Search for the cell housing the specified text and yield its (x, y) center coordinate. 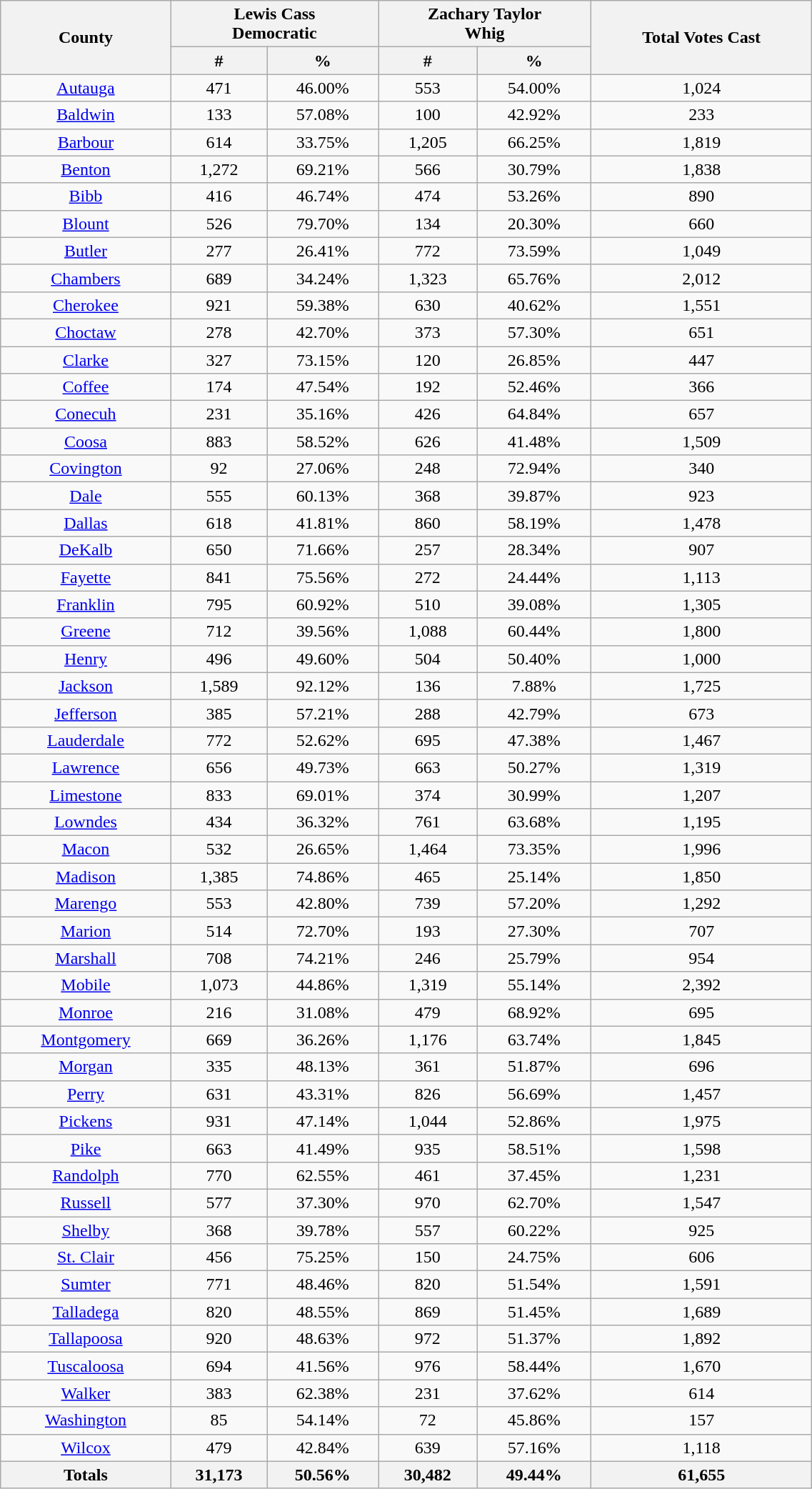
54.00% (534, 88)
48.13% (323, 1067)
976 (428, 1366)
26.41% (323, 251)
Wilcox (86, 1448)
761 (428, 822)
712 (219, 632)
327 (219, 359)
68.92% (534, 1012)
277 (219, 251)
47.54% (323, 387)
31,173 (219, 1475)
532 (219, 850)
37.62% (534, 1393)
673 (701, 713)
461 (428, 1175)
923 (701, 496)
51.37% (534, 1339)
24.44% (534, 577)
24.75% (534, 1258)
Mobile (86, 985)
39.78% (323, 1230)
1,000 (701, 659)
52.46% (534, 387)
58.51% (534, 1148)
577 (219, 1202)
630 (428, 305)
1,049 (701, 251)
36.32% (323, 822)
34.24% (323, 278)
Washington (86, 1420)
31.08% (323, 1012)
72.94% (534, 469)
64.84% (534, 414)
45.86% (534, 1420)
471 (219, 88)
1,845 (701, 1040)
1,272 (219, 169)
1,478 (701, 523)
1,996 (701, 850)
51.87% (534, 1067)
474 (428, 196)
157 (701, 1420)
50.56% (323, 1475)
73.59% (534, 251)
150 (428, 1258)
1,819 (701, 142)
St. Clair (86, 1258)
57.08% (323, 115)
42.70% (323, 332)
25.14% (534, 877)
Dallas (86, 523)
555 (219, 496)
890 (701, 196)
426 (428, 414)
1,589 (219, 686)
Blount (86, 224)
1,024 (701, 88)
27.30% (534, 931)
340 (701, 469)
278 (219, 332)
618 (219, 523)
Benton (86, 169)
526 (219, 224)
92 (219, 469)
Sumter (86, 1285)
2,392 (701, 985)
841 (219, 577)
57.21% (323, 713)
1,892 (701, 1339)
Autauga (86, 88)
26.65% (323, 850)
1,205 (428, 142)
51.54% (534, 1285)
Montgomery (86, 1040)
53.26% (534, 196)
75.25% (323, 1258)
62.55% (323, 1175)
771 (219, 1285)
DeKalb (86, 550)
39.56% (323, 632)
860 (428, 523)
Tallapoosa (86, 1339)
133 (219, 115)
136 (428, 686)
Bibb (86, 196)
833 (219, 795)
606 (701, 1258)
1,207 (701, 795)
1,292 (701, 904)
Cherokee (86, 305)
58.44% (534, 1366)
51.45% (534, 1312)
1,547 (701, 1202)
233 (701, 115)
694 (219, 1366)
Butler (86, 251)
795 (219, 604)
Coosa (86, 442)
1,551 (701, 305)
248 (428, 469)
72.70% (323, 931)
257 (428, 550)
Total Votes Cast (701, 37)
373 (428, 332)
74.86% (323, 877)
925 (701, 1230)
Lewis CassDemocratic (274, 24)
42.92% (534, 115)
272 (428, 577)
Zachary TaylorWhig (485, 24)
74.21% (323, 958)
37.45% (534, 1175)
Baldwin (86, 115)
1,689 (701, 1312)
1,113 (701, 577)
39.08% (534, 604)
504 (428, 659)
826 (428, 1094)
1,591 (701, 1285)
Greene (86, 632)
Pike (86, 1148)
33.75% (323, 142)
434 (219, 822)
30.99% (534, 795)
931 (219, 1121)
193 (428, 931)
Covington (86, 469)
Coffee (86, 387)
71.66% (323, 550)
Chambers (86, 278)
41.56% (323, 1366)
Macon (86, 850)
Clarke (86, 359)
42.84% (323, 1448)
650 (219, 550)
920 (219, 1339)
Morgan (86, 1067)
100 (428, 115)
52.86% (534, 1121)
456 (219, 1258)
496 (219, 659)
216 (219, 1012)
Talladega (86, 1312)
707 (701, 931)
79.70% (323, 224)
Jackson (86, 686)
447 (701, 359)
1,467 (701, 740)
35.16% (323, 414)
Pickens (86, 1121)
30.79% (534, 169)
Perry (86, 1094)
510 (428, 604)
1,044 (428, 1121)
69.21% (323, 169)
37.30% (323, 1202)
Henry (86, 659)
1,385 (219, 877)
Limestone (86, 795)
656 (219, 767)
92.12% (323, 686)
Tuscaloosa (86, 1366)
60.44% (534, 632)
1,464 (428, 850)
Marshall (86, 958)
73.35% (534, 850)
Russell (86, 1202)
39.87% (534, 496)
Dale (86, 496)
639 (428, 1448)
48.46% (323, 1285)
385 (219, 713)
Lowndes (86, 822)
651 (701, 332)
Jefferson (86, 713)
Barbour (86, 142)
49.44% (534, 1475)
1,670 (701, 1366)
1,509 (701, 442)
770 (219, 1175)
41.49% (323, 1148)
Monroe (86, 1012)
62.38% (323, 1393)
Fayette (86, 577)
Marengo (86, 904)
57.20% (534, 904)
1,598 (701, 1148)
63.74% (534, 1040)
Conecuh (86, 414)
75.56% (323, 577)
72 (428, 1420)
60.22% (534, 1230)
288 (428, 713)
246 (428, 958)
66.25% (534, 142)
631 (219, 1094)
50.40% (534, 659)
374 (428, 795)
660 (701, 224)
954 (701, 958)
883 (219, 442)
335 (219, 1067)
48.63% (323, 1339)
361 (428, 1067)
Marion (86, 931)
869 (428, 1312)
972 (428, 1339)
Choctaw (86, 332)
63.68% (534, 822)
65.76% (534, 278)
44.86% (323, 985)
Lauderdale (86, 740)
1,088 (428, 632)
1,176 (428, 1040)
60.13% (323, 496)
366 (701, 387)
689 (219, 278)
27.06% (323, 469)
57.30% (534, 332)
465 (428, 877)
7.88% (534, 686)
566 (428, 169)
557 (428, 1230)
Madison (86, 877)
935 (428, 1148)
49.60% (323, 659)
Shelby (86, 1230)
626 (428, 442)
48.55% (323, 1312)
36.26% (323, 1040)
1,231 (701, 1175)
Walker (86, 1393)
46.00% (323, 88)
61,655 (701, 1475)
73.15% (323, 359)
59.38% (323, 305)
43.31% (323, 1094)
40.62% (534, 305)
Totals (86, 1475)
514 (219, 931)
Franklin (86, 604)
42.80% (323, 904)
49.73% (323, 767)
416 (219, 196)
41.48% (534, 442)
2,012 (701, 278)
174 (219, 387)
1,975 (701, 1121)
25.79% (534, 958)
62.70% (534, 1202)
1,457 (701, 1094)
134 (428, 224)
50.27% (534, 767)
Lawrence (86, 767)
1,118 (701, 1448)
657 (701, 414)
60.92% (323, 604)
120 (428, 359)
20.30% (534, 224)
County (86, 37)
58.19% (534, 523)
41.81% (323, 523)
47.14% (323, 1121)
42.79% (534, 713)
30,482 (428, 1475)
708 (219, 958)
739 (428, 904)
907 (701, 550)
57.16% (534, 1448)
56.69% (534, 1094)
58.52% (323, 442)
1,323 (428, 278)
1,838 (701, 169)
46.74% (323, 196)
696 (701, 1067)
28.34% (534, 550)
85 (219, 1420)
1,073 (219, 985)
921 (219, 305)
1,725 (701, 686)
54.14% (323, 1420)
192 (428, 387)
Randolph (86, 1175)
1,305 (701, 604)
970 (428, 1202)
69.01% (323, 795)
669 (219, 1040)
26.85% (534, 359)
383 (219, 1393)
52.62% (323, 740)
47.38% (534, 740)
1,850 (701, 877)
1,195 (701, 822)
1,800 (701, 632)
55.14% (534, 985)
